Capture the cell that displays the provided text and extract its (x, y) central coordinate. 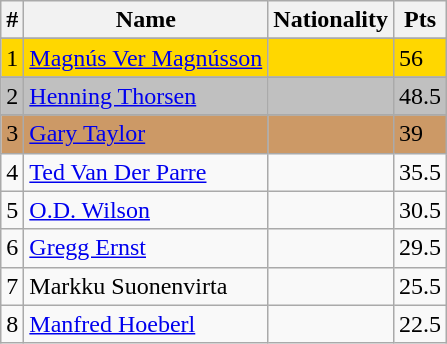
Markku Suonenvirta (146, 286)
2 (12, 96)
48.5 (420, 96)
39 (420, 134)
Gregg Ernst (146, 248)
Name (146, 20)
5 (12, 210)
56 (420, 58)
Gary Taylor (146, 134)
25.5 (420, 286)
Nationality (331, 20)
Magnús Ver Magnússon (146, 58)
# (12, 20)
Henning Thorsen (146, 96)
O.D. Wilson (146, 210)
22.5 (420, 324)
4 (12, 172)
8 (12, 324)
Ted Van Der Parre (146, 172)
Pts (420, 20)
6 (12, 248)
35.5 (420, 172)
7 (12, 286)
Manfred Hoeberl (146, 324)
3 (12, 134)
29.5 (420, 248)
30.5 (420, 210)
1 (12, 58)
